For the text-containing cell, return its midpoint in (x, y) coordinate format. 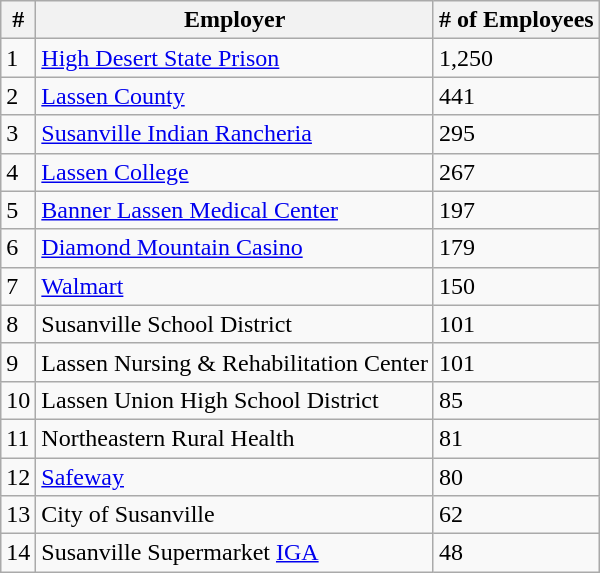
8 (18, 324)
9 (18, 362)
Walmart (235, 286)
6 (18, 248)
Diamond Mountain Casino (235, 248)
Employer (235, 20)
179 (516, 248)
295 (516, 134)
81 (516, 438)
Safeway (235, 477)
Susanville Supermarket IGA (235, 553)
City of Susanville (235, 515)
10 (18, 400)
7 (18, 286)
Northeastern Rural Health (235, 438)
Lassen Union High School District (235, 400)
Susanville Indian Rancheria (235, 134)
14 (18, 553)
85 (516, 400)
# of Employees (516, 20)
11 (18, 438)
13 (18, 515)
2 (18, 96)
267 (516, 172)
12 (18, 477)
Susanville School District (235, 324)
1 (18, 58)
High Desert State Prison (235, 58)
3 (18, 134)
Lassen County (235, 96)
62 (516, 515)
197 (516, 210)
1,250 (516, 58)
150 (516, 286)
441 (516, 96)
80 (516, 477)
Lassen Nursing & Rehabilitation Center (235, 362)
Banner Lassen Medical Center (235, 210)
5 (18, 210)
# (18, 20)
Lassen College (235, 172)
48 (516, 553)
4 (18, 172)
